Detect which cell encompasses the target text, then output its [x, y] center coordinate. 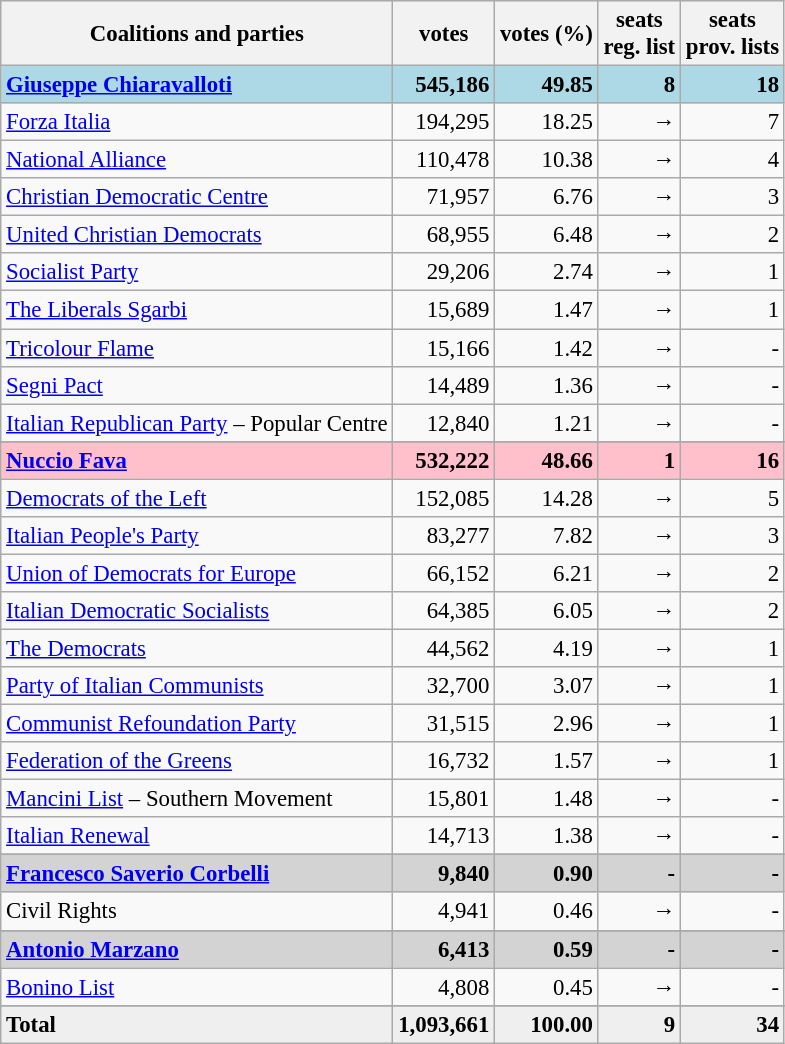
Italian Renewal [197, 836]
seats prov. lists [732, 34]
32,700 [444, 686]
6.21 [547, 573]
7 [732, 122]
71,957 [444, 197]
1,093,661 [444, 1024]
Segni Pact [197, 385]
9,840 [444, 874]
1.42 [547, 348]
Giuseppe Chiaravalloti [197, 85]
2.96 [547, 724]
18.25 [547, 122]
545,186 [444, 85]
Civil Rights [197, 912]
16,732 [444, 761]
Italian Republican Party – Popular Centre [197, 423]
6.05 [547, 611]
31,515 [444, 724]
6.76 [547, 197]
14,489 [444, 385]
United Christian Democrats [197, 235]
15,689 [444, 310]
Italian People's Party [197, 536]
Forza Italia [197, 122]
66,152 [444, 573]
49.85 [547, 85]
seats reg. list [639, 34]
4,808 [444, 987]
Socialist Party [197, 273]
Union of Democrats for Europe [197, 573]
votes [444, 34]
The Liberals Sgarbi [197, 310]
194,295 [444, 122]
68,955 [444, 235]
Nuccio Fava [197, 460]
Christian Democratic Centre [197, 197]
Italian Democratic Socialists [197, 611]
10.38 [547, 160]
44,562 [444, 648]
8 [639, 85]
0.46 [547, 912]
152,085 [444, 498]
1.48 [547, 799]
National Alliance [197, 160]
Total [197, 1024]
0.90 [547, 874]
The Democrats [197, 648]
6,413 [444, 949]
Tricolour Flame [197, 348]
2.74 [547, 273]
3.07 [547, 686]
18 [732, 85]
Francesco Saverio Corbelli [197, 874]
48.66 [547, 460]
Communist Refoundation Party [197, 724]
0.45 [547, 987]
15,801 [444, 799]
1.38 [547, 836]
0.59 [547, 949]
9 [639, 1024]
5 [732, 498]
34 [732, 1024]
1.57 [547, 761]
14.28 [547, 498]
4.19 [547, 648]
64,385 [444, 611]
Bonino List [197, 987]
1.47 [547, 310]
7.82 [547, 536]
12,840 [444, 423]
29,206 [444, 273]
6.48 [547, 235]
16 [732, 460]
Party of Italian Communists [197, 686]
1.36 [547, 385]
4,941 [444, 912]
Mancini List – Southern Movement [197, 799]
Coalitions and parties [197, 34]
Antonio Marzano [197, 949]
1.21 [547, 423]
83,277 [444, 536]
14,713 [444, 836]
votes (%) [547, 34]
100.00 [547, 1024]
Federation of the Greens [197, 761]
Democrats of the Left [197, 498]
532,222 [444, 460]
15,166 [444, 348]
110,478 [444, 160]
4 [732, 160]
